Determine the [x, y] coordinate at the center of the cell enclosing the given text.  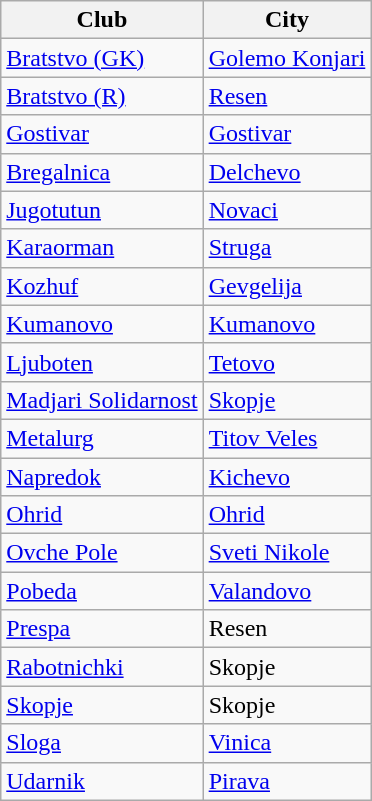
Delchevo [287, 172]
Rabotnichki [102, 667]
Madjari Solidarnost [102, 400]
Golemo Konjari [287, 58]
Novaci [287, 210]
Sveti Nikole [287, 553]
Pirava [287, 781]
Prespa [102, 629]
Vinica [287, 743]
Bratstvo (R) [102, 96]
Pobeda [102, 591]
Bratstvo (GK) [102, 58]
Ljuboten [102, 362]
Struga [287, 248]
Metalurg [102, 438]
Valandovo [287, 591]
Karaorman [102, 248]
Kichevo [287, 477]
Napredok [102, 477]
Tetovo [287, 362]
Titov Veles [287, 438]
Sloga [102, 743]
Jugotutun [102, 210]
Kozhuf [102, 286]
Udarnik [102, 781]
Club [102, 20]
Gevgelija [287, 286]
City [287, 20]
Bregalnica [102, 172]
Ovche Pole [102, 553]
